Identify which cell holds the provided text, then report its [x, y] central coordinate. 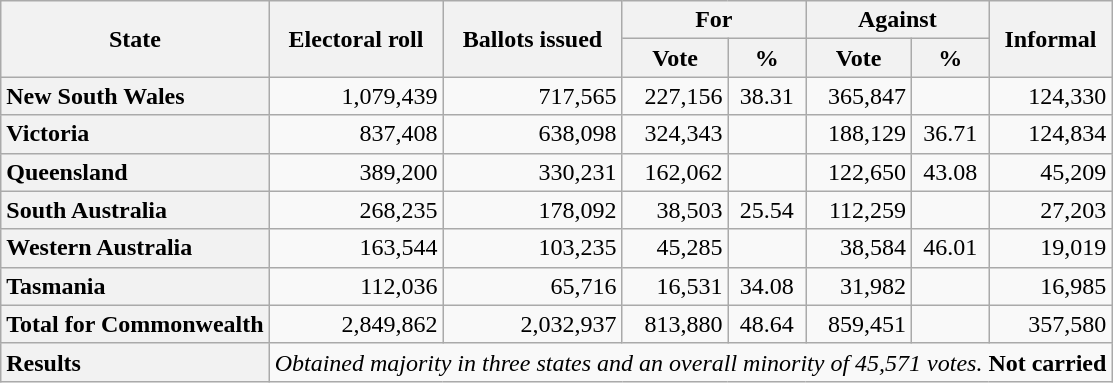
103,235 [532, 248]
324,343 [675, 134]
813,880 [675, 324]
South Australia [135, 210]
State [135, 39]
43.08 [950, 172]
112,036 [356, 286]
31,982 [859, 286]
16,985 [1050, 286]
2,849,862 [356, 324]
124,330 [1050, 96]
389,200 [356, 172]
188,129 [859, 134]
Western Australia [135, 248]
112,259 [859, 210]
227,156 [675, 96]
717,565 [532, 96]
Queensland [135, 172]
638,098 [532, 134]
19,019 [1050, 248]
16,531 [675, 286]
36.71 [950, 134]
268,235 [356, 210]
38,584 [859, 248]
330,231 [532, 172]
Ballots issued [532, 39]
859,451 [859, 324]
122,650 [859, 172]
Victoria [135, 134]
163,544 [356, 248]
357,580 [1050, 324]
162,062 [675, 172]
178,092 [532, 210]
27,203 [1050, 210]
Obtained majority in three states and an overall minority of 45,571 votes. Not carried [690, 362]
Total for Commonwealth [135, 324]
Electoral roll [356, 39]
45,209 [1050, 172]
New South Wales [135, 96]
48.64 [766, 324]
Results [135, 362]
Informal [1050, 39]
46.01 [950, 248]
38,503 [675, 210]
2,032,937 [532, 324]
Against [898, 20]
837,408 [356, 134]
38.31 [766, 96]
45,285 [675, 248]
25.54 [766, 210]
34.08 [766, 286]
For [714, 20]
1,079,439 [356, 96]
365,847 [859, 96]
Tasmania [135, 286]
124,834 [1050, 134]
65,716 [532, 286]
